Locate the cell with the specified text and output its (X, Y) center coordinate. 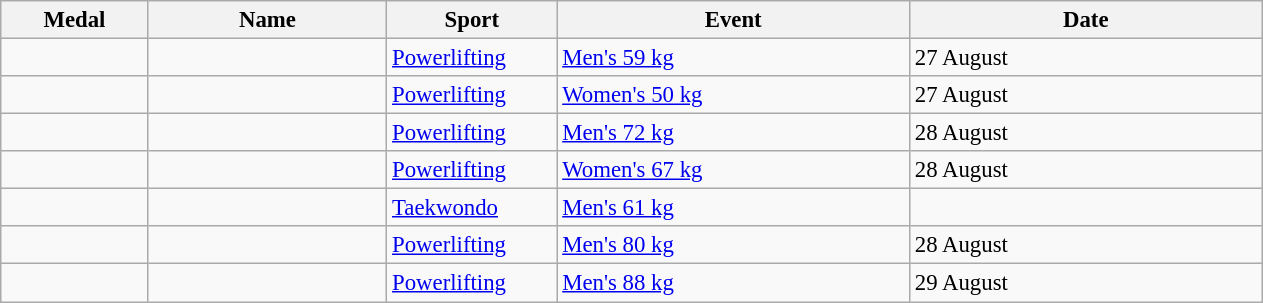
Event (734, 20)
Name (268, 20)
Men's 80 kg (734, 245)
Date (1086, 20)
Women's 67 kg (734, 170)
29 August (1086, 283)
Men's 61 kg (734, 208)
Women's 50 kg (734, 95)
Taekwondo (472, 208)
Sport (472, 20)
Men's 88 kg (734, 283)
Men's 72 kg (734, 133)
Medal (74, 20)
Men's 59 kg (734, 58)
